For the text-containing cell, return its midpoint in [X, Y] coordinate format. 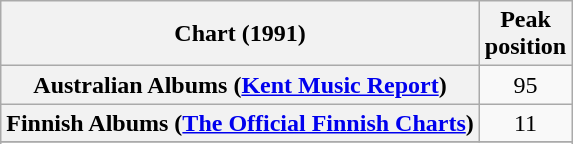
Peakposition [525, 34]
95 [525, 85]
Australian Albums (Kent Music Report) [240, 85]
11 [525, 123]
Finnish Albums (The Official Finnish Charts) [240, 123]
Chart (1991) [240, 34]
